From the cell containing the given text, extract its center point as [X, Y] coordinate. 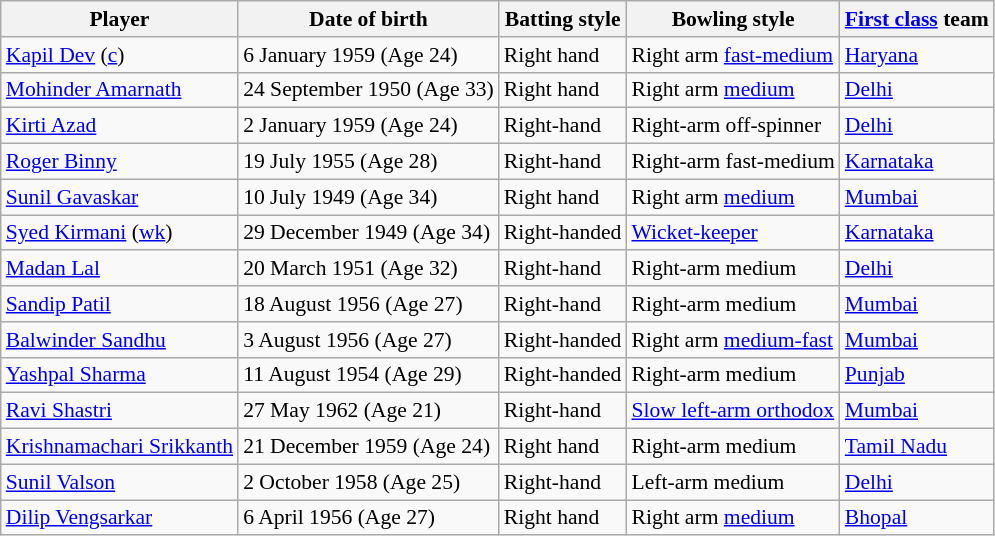
20 March 1951 (Age 32) [368, 269]
Haryana [917, 55]
Kapil Dev (c) [120, 55]
Dilip Vengsarkar [120, 518]
First class team [917, 19]
Slow left-arm orthodox [732, 411]
Wicket-keeper [732, 233]
Punjab [917, 375]
Tamil Nadu [917, 447]
Bowling style [732, 19]
Right-arm fast-medium [732, 162]
Ravi Shastri [120, 411]
6 April 1956 (Age 27) [368, 518]
Date of birth [368, 19]
Player [120, 19]
19 July 1955 (Age 28) [368, 162]
27 May 1962 (Age 21) [368, 411]
Bhopal [917, 518]
Right-arm off-spinner [732, 126]
24 September 1950 (Age 33) [368, 90]
Yashpal Sharma [120, 375]
Left-arm medium [732, 482]
10 July 1949 (Age 34) [368, 197]
Roger Binny [120, 162]
21 December 1959 (Age 24) [368, 447]
2 October 1958 (Age 25) [368, 482]
6 January 1959 (Age 24) [368, 55]
Madan Lal [120, 269]
Balwinder Sandhu [120, 340]
Right arm medium-fast [732, 340]
Sandip Patil [120, 304]
Mohinder Amarnath [120, 90]
11 August 1954 (Age 29) [368, 375]
18 August 1956 (Age 27) [368, 304]
Right arm fast-medium [732, 55]
Sunil Gavaskar [120, 197]
Syed Kirmani (wk) [120, 233]
29 December 1949 (Age 34) [368, 233]
3 August 1956 (Age 27) [368, 340]
2 January 1959 (Age 24) [368, 126]
Krishnamachari Srikkanth [120, 447]
Sunil Valson [120, 482]
Batting style [563, 19]
Kirti Azad [120, 126]
